Return (X, Y) of the center of cell containing provided text 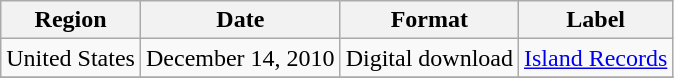
United States (71, 58)
December 14, 2010 (240, 58)
Label (596, 20)
Island Records (596, 58)
Digital download (429, 58)
Format (429, 20)
Date (240, 20)
Region (71, 20)
